Find where the given text appears and provide that cell's center as (x, y) coordinate. 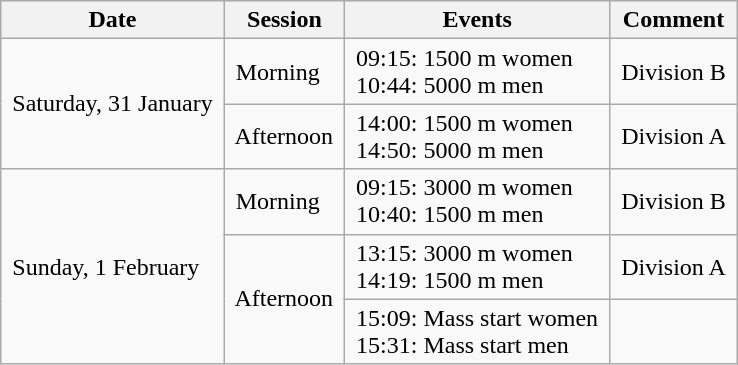
15:09: Mass start women 15:31: Mass start men (478, 332)
Events (478, 20)
Session (284, 20)
09:15: 3000 m women 10:40: 1500 m men (478, 202)
09:15: 1500 m women 10:44: 5000 m men (478, 72)
13:15: 3000 m women 14:19: 1500 m men (478, 266)
Saturday, 31 January (112, 104)
Sunday, 1 February (112, 266)
Comment (674, 20)
Date (112, 20)
14:00: 1500 m women 14:50: 5000 m men (478, 136)
